Output the [X, Y] coordinate of the center of the cell containing the given text.  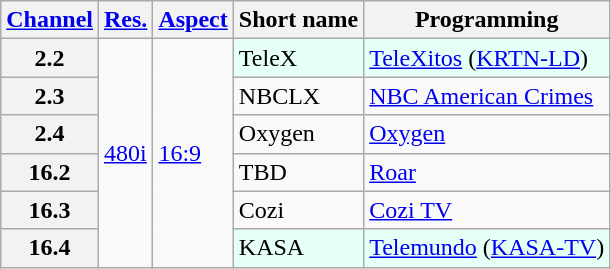
TBD [298, 172]
Short name [298, 20]
2.3 [50, 96]
KASA [298, 248]
TeleX [298, 58]
Roar [487, 172]
Aspect [193, 20]
16:9 [193, 153]
480i [126, 153]
NBCLX [298, 96]
Res. [126, 20]
16.3 [50, 210]
Telemundo (KASA-TV) [487, 248]
16.2 [50, 172]
Channel [50, 20]
Programming [487, 20]
Cozi [298, 210]
16.4 [50, 248]
Cozi TV [487, 210]
2.4 [50, 134]
2.2 [50, 58]
TeleXitos (KRTN-LD) [487, 58]
NBC American Crimes [487, 96]
